Find where the given text appears and provide that cell's center as [X, Y] coordinate. 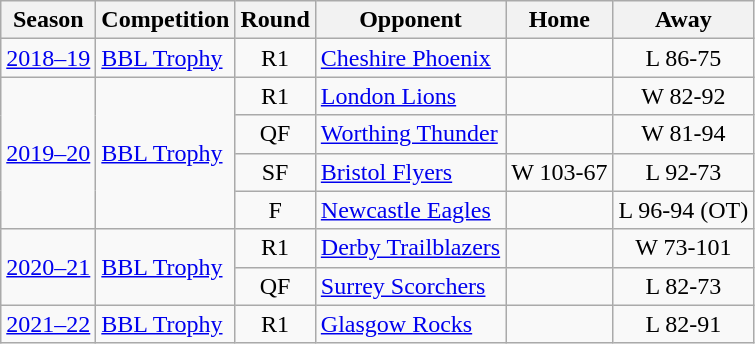
W 73-101 [684, 248]
Home [560, 20]
SF [275, 172]
Worthing Thunder [410, 134]
Derby Trailblazers [410, 248]
Cheshire Phoenix [410, 58]
W 103-67 [560, 172]
L 82-73 [684, 286]
F [275, 210]
London Lions [410, 96]
Glasgow Rocks [410, 324]
L 96-94 (OT) [684, 210]
Opponent [410, 20]
Surrey Scorchers [410, 286]
Round [275, 20]
L 82-91 [684, 324]
L 86-75 [684, 58]
Competition [166, 20]
L 92-73 [684, 172]
2019–20 [48, 153]
Away [684, 20]
W 82-92 [684, 96]
W 81-94 [684, 134]
2021–22 [48, 324]
Season [48, 20]
2018–19 [48, 58]
Bristol Flyers [410, 172]
2020–21 [48, 267]
Newcastle Eagles [410, 210]
